Scan for the cell matching the given text and deliver its (X, Y) coordinate at center. 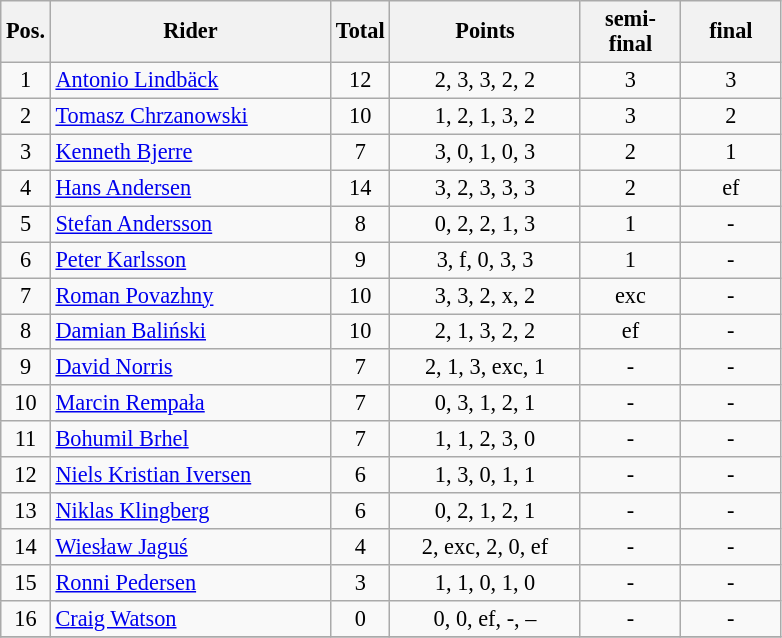
2, 3, 3, 2, 2 (485, 80)
5 (26, 224)
0 (360, 619)
1, 2, 1, 3, 2 (485, 116)
Roman Povazhny (190, 295)
Damian Baliński (190, 331)
Rider (190, 32)
1, 3, 0, 1, 1 (485, 475)
Craig Watson (190, 619)
David Norris (190, 367)
0, 0, ef, -, – (485, 619)
15 (26, 583)
semi-final (630, 32)
Antonio Lindbäck (190, 80)
Pos. (26, 32)
3, 2, 3, 3, 3 (485, 188)
Niels Kristian Iversen (190, 475)
Points (485, 32)
2, 1, 3, exc, 1 (485, 367)
16 (26, 619)
3, 0, 1, 0, 3 (485, 152)
Peter Karlsson (190, 260)
final (731, 32)
Total (360, 32)
2, 1, 3, 2, 2 (485, 331)
0, 3, 1, 2, 1 (485, 403)
3, f, 0, 3, 3 (485, 260)
Ronni Pedersen (190, 583)
Niklas Klingberg (190, 511)
Bohumil Brhel (190, 439)
1, 1, 0, 1, 0 (485, 583)
Hans Andersen (190, 188)
0, 2, 2, 1, 3 (485, 224)
1, 1, 2, 3, 0 (485, 439)
2, exc, 2, 0, ef (485, 547)
exc (630, 295)
Marcin Rempała (190, 403)
Kenneth Bjerre (190, 152)
Tomasz Chrzanowski (190, 116)
Wiesław Jaguś (190, 547)
13 (26, 511)
0, 2, 1, 2, 1 (485, 511)
Stefan Andersson (190, 224)
11 (26, 439)
3, 3, 2, x, 2 (485, 295)
